For the text-containing cell, return its midpoint in (x, y) coordinate format. 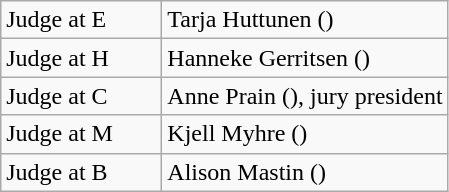
Judge at M (82, 134)
Judge at B (82, 172)
Judge at C (82, 96)
Judge at E (82, 20)
Anne Prain (), jury president (305, 96)
Tarja Huttunen () (305, 20)
Alison Mastin () (305, 172)
Kjell Myhre () (305, 134)
Judge at H (82, 58)
Hanneke Gerritsen () (305, 58)
